Search for the cell housing the specified text and yield its [x, y] center coordinate. 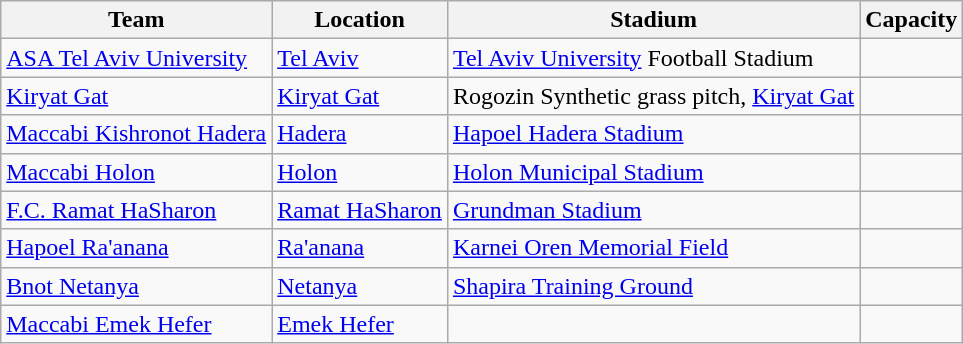
Maccabi Kishronot Hadera [136, 134]
Maccabi Emek Hefer [136, 324]
Ramat HaSharon [360, 210]
Stadium [653, 20]
Hapoel Hadera Stadium [653, 134]
Grundman Stadium [653, 210]
Holon [360, 172]
Bnot Netanya [136, 286]
Ra'anana [360, 248]
Rogozin Synthetic grass pitch, Kiryat Gat [653, 96]
Maccabi Holon [136, 172]
Karnei Oren Memorial Field [653, 248]
Holon Municipal Stadium [653, 172]
Location [360, 20]
Capacity [912, 20]
Hadera [360, 134]
Shapira Training Ground [653, 286]
ASA Tel Aviv University [136, 58]
Emek Hefer [360, 324]
F.C. Ramat HaSharon [136, 210]
Tel Aviv University Football Stadium [653, 58]
Netanya [360, 286]
Tel Aviv [360, 58]
Hapoel Ra'anana [136, 248]
Team [136, 20]
